Return (x, y) of the center of cell containing provided text 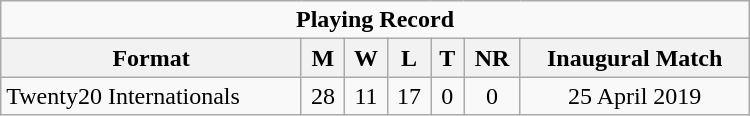
Inaugural Match (634, 58)
17 (410, 96)
11 (366, 96)
M (322, 58)
T (448, 58)
Playing Record (375, 20)
25 April 2019 (634, 96)
28 (322, 96)
Format (152, 58)
W (366, 58)
Twenty20 Internationals (152, 96)
NR (492, 58)
L (410, 58)
